Search for the cell housing the specified text and yield its (x, y) center coordinate. 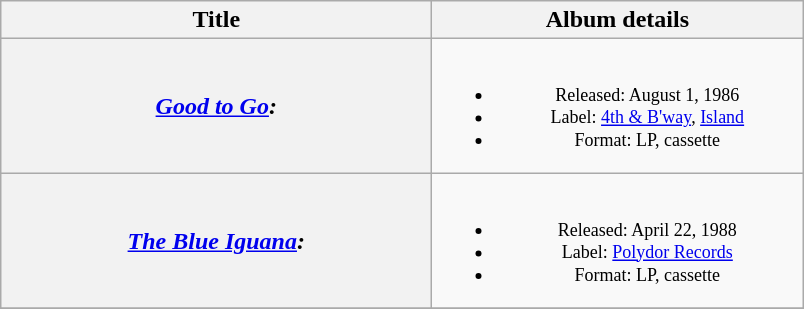
Released: August 1, 1986Label: 4th & B'way, IslandFormat: LP, cassette (618, 106)
The Blue Iguana: (216, 240)
Title (216, 20)
Album details (618, 20)
Good to Go: (216, 106)
Released: April 22, 1988Label: Polydor RecordsFormat: LP, cassette (618, 240)
